Locate the cell with the specified text and output its [X, Y] center coordinate. 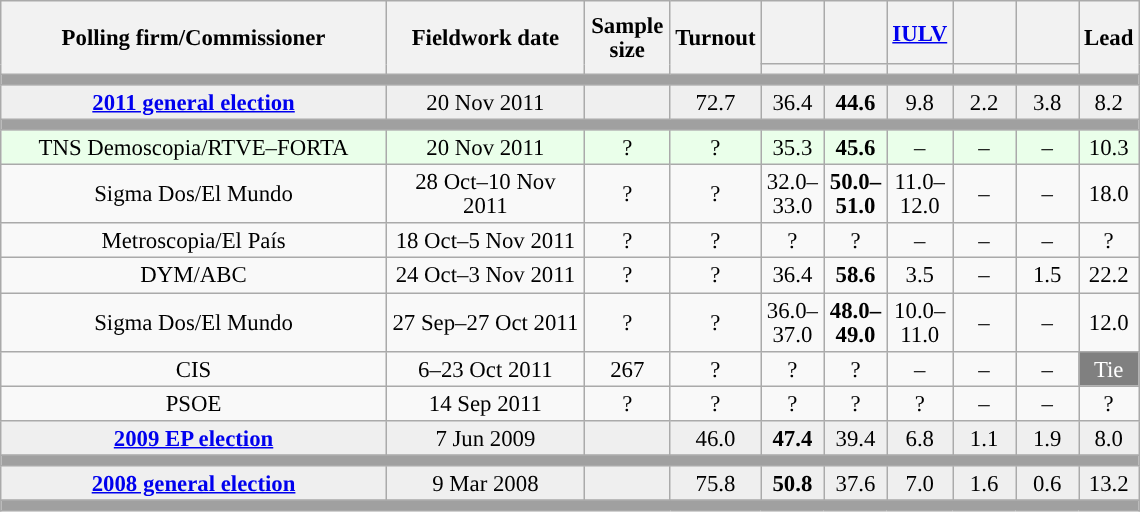
10.3 [1109, 148]
27 Sep–27 Oct 2011 [485, 322]
2011 general election [194, 102]
8.2 [1109, 102]
9 Mar 2008 [485, 484]
10.0–11.0 [920, 322]
24 Oct–3 Nov 2011 [485, 276]
36.0–37.0 [792, 322]
267 [627, 368]
11.0–12.0 [920, 194]
3.5 [920, 276]
Turnout [716, 38]
2.2 [984, 102]
1.9 [1048, 438]
35.3 [792, 148]
Fieldwork date [485, 38]
1.6 [984, 484]
72.7 [716, 102]
13.2 [1109, 484]
37.6 [856, 484]
50.0–51.0 [856, 194]
Polling firm/Commissioner [194, 38]
IULV [920, 32]
12.0 [1109, 322]
Sample size [627, 38]
44.6 [856, 102]
7 Jun 2009 [485, 438]
DYM/ABC [194, 276]
32.0–33.0 [792, 194]
1.1 [984, 438]
28 Oct–10 Nov 2011 [485, 194]
Metroscopia/El País [194, 242]
6–23 Oct 2011 [485, 368]
18.0 [1109, 194]
45.6 [856, 148]
8.0 [1109, 438]
Lead [1109, 38]
39.4 [856, 438]
CIS [194, 368]
0.6 [1048, 484]
75.8 [716, 484]
50.8 [792, 484]
2009 EP election [194, 438]
7.0 [920, 484]
2008 general election [194, 484]
6.8 [920, 438]
1.5 [1048, 276]
58.6 [856, 276]
22.2 [1109, 276]
14 Sep 2011 [485, 404]
Tie [1109, 368]
3.8 [1048, 102]
9.8 [920, 102]
47.4 [792, 438]
PSOE [194, 404]
48.0–49.0 [856, 322]
46.0 [716, 438]
TNS Demoscopia/RTVE–FORTA [194, 148]
18 Oct–5 Nov 2011 [485, 242]
